From the cell containing the given text, extract its center point as (x, y) coordinate. 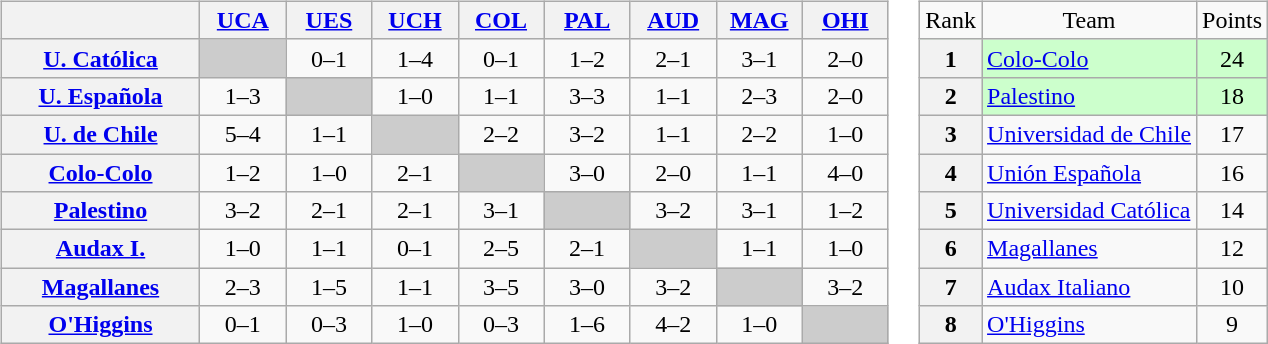
1–5 (329, 287)
9 (1232, 325)
1 (951, 58)
1–4 (415, 58)
U. Católica (100, 58)
Universidad Católica (1090, 211)
3 (951, 134)
U. de Chile (100, 134)
3–5 (501, 287)
7 (951, 287)
U. Española (100, 96)
10 (1232, 287)
5 (951, 211)
2–5 (501, 249)
UCH (415, 20)
24 (1232, 58)
Audax Italiano (1090, 287)
3–3 (587, 96)
18 (1232, 96)
AUD (673, 20)
16 (1232, 173)
Team (1090, 20)
Rank (951, 20)
Unión Española (1090, 173)
1–3 (243, 96)
Universidad de Chile (1090, 134)
4–2 (673, 325)
UCA (243, 20)
Points (1232, 20)
4–0 (845, 173)
17 (1232, 134)
14 (1232, 211)
2 (951, 96)
MAG (759, 20)
8 (951, 325)
OHI (845, 20)
5–4 (243, 134)
4 (951, 173)
1–6 (587, 325)
UES (329, 20)
PAL (587, 20)
12 (1232, 249)
COL (501, 20)
Audax I. (100, 249)
6 (951, 249)
